Detect which cell encompasses the target text, then output its [X, Y] center coordinate. 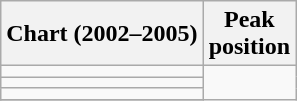
Peakposition [249, 34]
Chart (2002–2005) [102, 34]
